Search for the cell housing the specified text and yield its (X, Y) center coordinate. 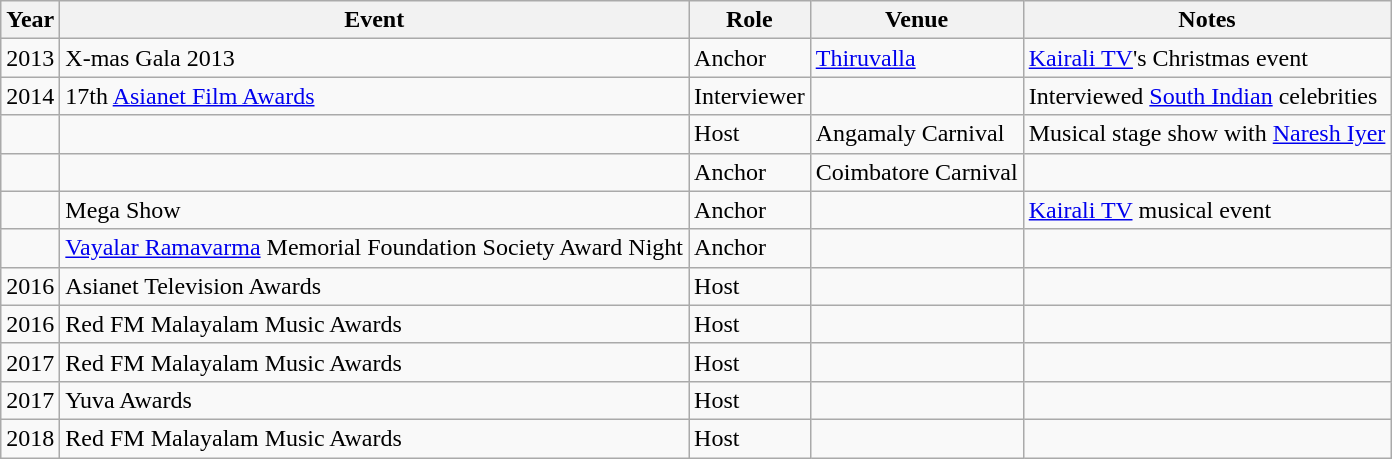
Angamaly Carnival (916, 134)
Event (374, 20)
Asianet Television Awards (374, 286)
Yuva Awards (374, 400)
Year (30, 20)
Interviewer (750, 96)
Vayalar Ramavarma Memorial Foundation Society Award Night (374, 248)
17th Asianet Film Awards (374, 96)
Musical stage show with Naresh Iyer (1207, 134)
Role (750, 20)
2014 (30, 96)
Notes (1207, 20)
Venue (916, 20)
X-mas Gala 2013 (374, 58)
Interviewed South Indian celebrities (1207, 96)
Kairali TV's Christmas event (1207, 58)
Thiruvalla (916, 58)
Mega Show (374, 210)
Kairali TV musical event (1207, 210)
2013 (30, 58)
Coimbatore Carnival (916, 172)
2018 (30, 438)
